Locate the cell with the specified text and output its [X, Y] center coordinate. 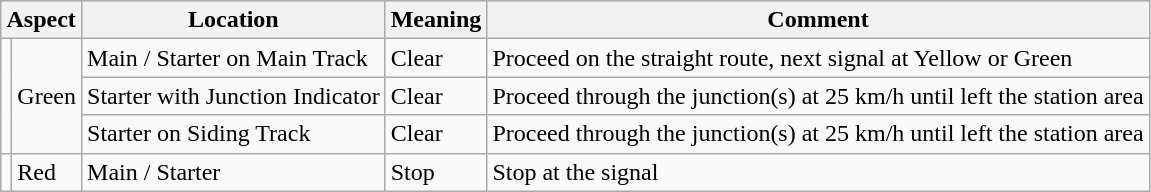
Starter on Siding Track [234, 134]
Aspect [42, 20]
Main / Starter [234, 172]
Red [47, 172]
Stop [436, 172]
Proceed on the straight route, next signal at Yellow or Green [818, 58]
Starter with Junction Indicator [234, 96]
Location [234, 20]
Meaning [436, 20]
Green [47, 96]
Stop at the signal [818, 172]
Comment [818, 20]
Main / Starter on Main Track [234, 58]
